Capture the cell that displays the provided text and extract its [X, Y] central coordinate. 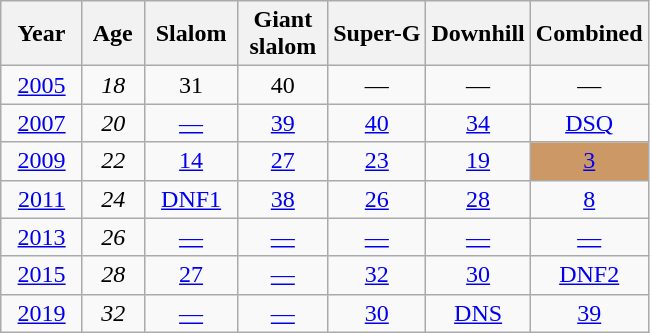
18 [113, 85]
Combined [589, 34]
Super-G [377, 34]
19 [478, 161]
Slalom [191, 34]
Year [42, 34]
22 [113, 161]
31 [191, 85]
Giant slalom [283, 34]
2007 [42, 123]
DNF2 [589, 275]
34 [478, 123]
2019 [42, 313]
Downhill [478, 34]
DNF1 [191, 199]
2009 [42, 161]
2013 [42, 237]
8 [589, 199]
38 [283, 199]
Age [113, 34]
14 [191, 161]
DNS [478, 313]
3 [589, 161]
2015 [42, 275]
2011 [42, 199]
23 [377, 161]
DSQ [589, 123]
24 [113, 199]
2005 [42, 85]
20 [113, 123]
